Pinpoint the cell where the given text exists, returning its (x, y) midpoint coordinate. 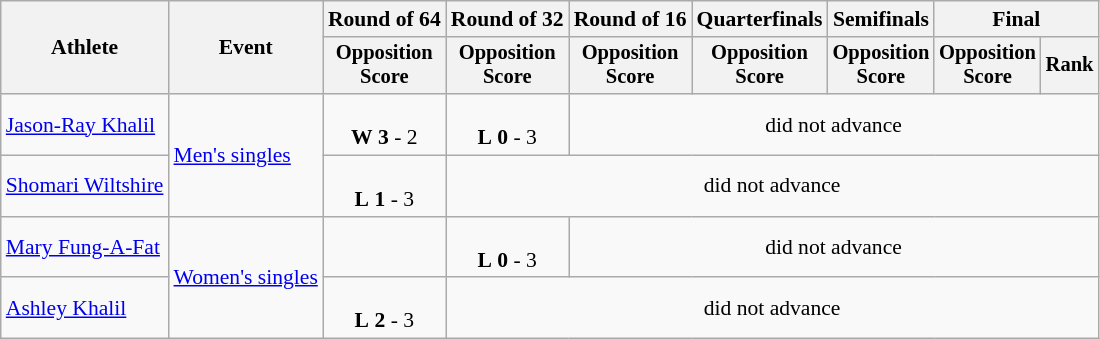
Women's singles (245, 278)
L 1 - 3 (384, 186)
Final (1016, 19)
W 3 - 2 (384, 124)
Ashley Khalil (85, 308)
Rank (1070, 66)
Shomari Wiltshire (85, 186)
Semifinals (882, 19)
Mary Fung-A-Fat (85, 248)
Quarterfinals (760, 19)
Men's singles (245, 155)
Round of 64 (384, 19)
Athlete (85, 48)
Round of 16 (630, 19)
Jason-Ray Khalil (85, 124)
Round of 32 (508, 19)
L 2 - 3 (384, 308)
Event (245, 48)
